Extract the (X, Y) coordinate from the center of the cell holding the provided text.  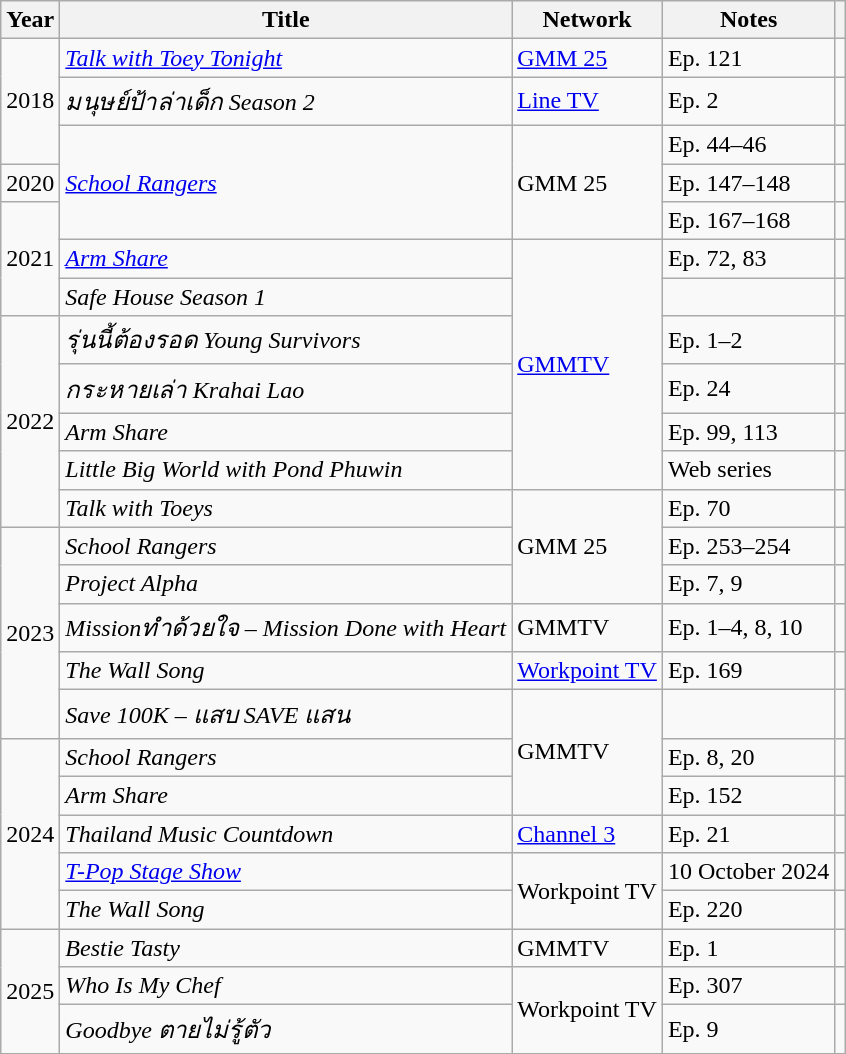
2024 (30, 833)
Title (286, 20)
2023 (30, 632)
2021 (30, 259)
มนุษย์ป้าล่าเด็ก Season 2 (286, 102)
Channel 3 (588, 833)
รุ่นนี้ต้องรอด Young Survivors (286, 340)
Missionทำด้วยใจ – Mission Done with Heart (286, 628)
Ep. 121 (748, 58)
Ep. 220 (748, 910)
T-Pop Stage Show (286, 872)
Year (30, 20)
Line TV (588, 102)
Ep. 8, 20 (748, 757)
Ep. 253–254 (748, 546)
10 October 2024 (748, 872)
Project Alpha (286, 584)
Little Big World with Pond Phuwin (286, 470)
Ep. 167–168 (748, 221)
Ep. 7, 9 (748, 584)
Talk with Toeys (286, 508)
Who Is My Chef (286, 986)
Ep. 1 (748, 948)
Ep. 2 (748, 102)
Save 100K – แสบ SAVE แสน (286, 714)
2018 (30, 102)
Goodbye ตายไม่รู้ตัว (286, 1030)
Ep. 24 (748, 388)
Network (588, 20)
Notes (748, 20)
Ep. 21 (748, 833)
Ep. 44–46 (748, 144)
Ep. 152 (748, 795)
Bestie Tasty (286, 948)
Safe House Season 1 (286, 297)
Web series (748, 470)
Thailand Music Countdown (286, 833)
Ep. 169 (748, 671)
Ep. 147–148 (748, 183)
Ep. 1–4, 8, 10 (748, 628)
Ep. 1–2 (748, 340)
2022 (30, 422)
2020 (30, 183)
Ep. 70 (748, 508)
Ep. 9 (748, 1030)
กระหายเล่า Krahai Lao (286, 388)
Ep. 307 (748, 986)
Talk with Toey Tonight (286, 58)
Ep. 99, 113 (748, 432)
Ep. 72, 83 (748, 259)
2025 (30, 992)
